Determine the (x, y) coordinate at the center of the cell enclosing the given text.  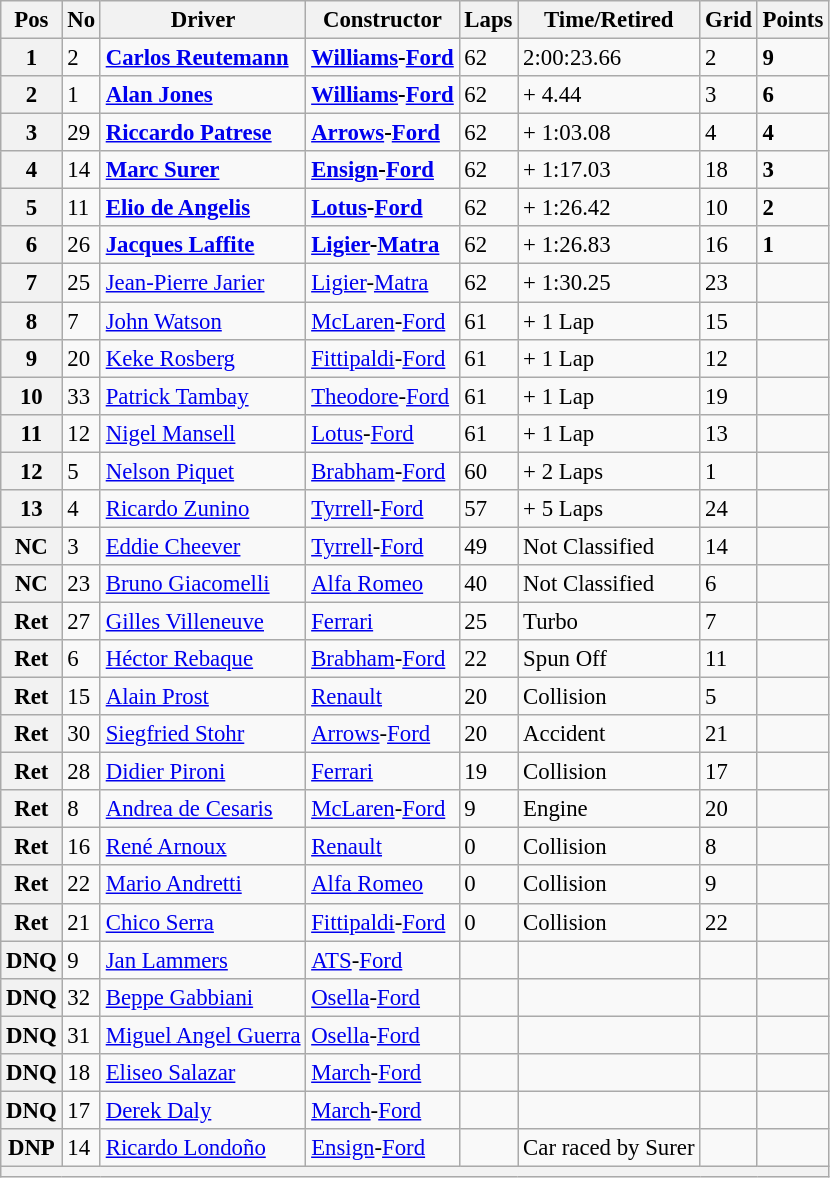
+ 1:30.25 (609, 283)
+ 1:17.03 (609, 170)
Constructor (382, 20)
27 (81, 621)
Marc Surer (202, 170)
Mario Andretti (202, 885)
49 (488, 546)
Bruno Giacomelli (202, 584)
+ 2 Laps (609, 471)
Héctor Rebaque (202, 659)
+ 1:26.42 (609, 208)
30 (81, 734)
Elio de Angelis (202, 208)
Alan Jones (202, 95)
+ 1:03.08 (609, 133)
31 (81, 1035)
24 (728, 509)
Miguel Angel Guerra (202, 1035)
Eddie Cheever (202, 546)
Riccardo Patrese (202, 133)
No (81, 20)
Keke Rosberg (202, 358)
32 (81, 997)
Time/Retired (609, 20)
Alain Prost (202, 697)
Nelson Piquet (202, 471)
DNP (32, 1148)
René Arnoux (202, 847)
33 (81, 396)
Eliseo Salazar (202, 1073)
+ 5 Laps (609, 509)
Ricardo Zunino (202, 509)
Didier Pironi (202, 772)
26 (81, 245)
Accident (609, 734)
29 (81, 133)
John Watson (202, 321)
Grid (728, 20)
Derek Daly (202, 1110)
+ 4.44 (609, 95)
Nigel Mansell (202, 433)
Spun Off (609, 659)
60 (488, 471)
28 (81, 772)
Beppe Gabbiani (202, 997)
Patrick Tambay (202, 396)
Jean-Pierre Jarier (202, 283)
Pos (32, 20)
Car raced by Surer (609, 1148)
Ricardo Londoño (202, 1148)
Driver (202, 20)
2:00:23.66 (609, 58)
Jacques Laffite (202, 245)
ATS-Ford (382, 960)
40 (488, 584)
Theodore-Ford (382, 396)
Chico Serra (202, 922)
Carlos Reutemann (202, 58)
Turbo (609, 621)
Engine (609, 809)
57 (488, 509)
+ 1:26.83 (609, 245)
Points (792, 20)
Jan Lammers (202, 960)
Gilles Villeneuve (202, 621)
Siegfried Stohr (202, 734)
Laps (488, 20)
Andrea de Cesaris (202, 809)
